Determine the [x, y] coordinate at the center of the cell enclosing the given text.  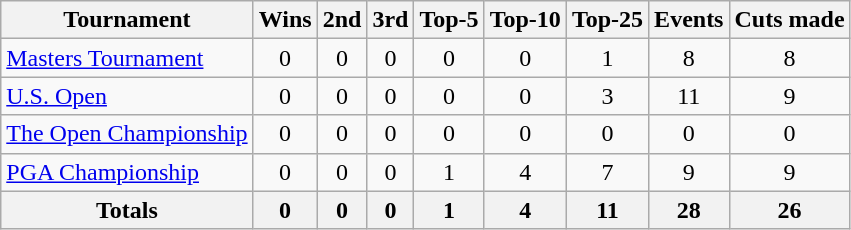
Top-5 [449, 20]
28 [689, 210]
PGA Championship [127, 172]
The Open Championship [127, 134]
3rd [390, 20]
Events [689, 20]
2nd [342, 20]
Top-10 [525, 20]
Totals [127, 210]
Cuts made [790, 20]
Masters Tournament [127, 58]
Top-25 [607, 20]
Wins [285, 20]
U.S. Open [127, 96]
Tournament [127, 20]
26 [790, 210]
3 [607, 96]
7 [607, 172]
